Search for the cell housing the specified text and yield its [x, y] center coordinate. 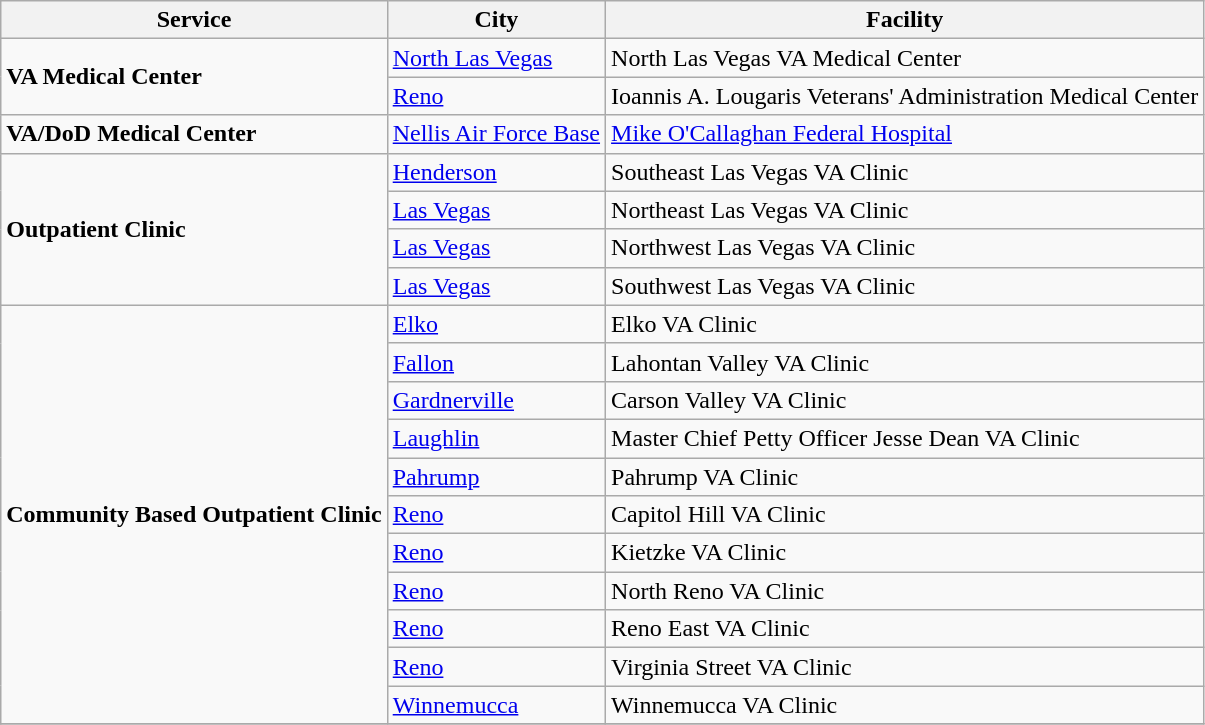
Winnemucca VA Clinic [905, 705]
Gardnerville [496, 400]
Southwest Las Vegas VA Clinic [905, 286]
Lahontan Valley VA Clinic [905, 362]
City [496, 20]
Elko [496, 324]
Virginia Street VA Clinic [905, 667]
Reno East VA Clinic [905, 629]
Pahrump [496, 477]
Northwest Las Vegas VA Clinic [905, 248]
Fallon [496, 362]
Winnemucca [496, 705]
Elko VA Clinic [905, 324]
North Las Vegas VA Medical Center [905, 58]
Henderson [496, 172]
Nellis Air Force Base [496, 134]
Community Based Outpatient Clinic [194, 514]
Carson Valley VA Clinic [905, 400]
Mike O'Callaghan Federal Hospital [905, 134]
VA/DoD Medical Center [194, 134]
Laughlin [496, 438]
Pahrump VA Clinic [905, 477]
Northeast Las Vegas VA Clinic [905, 210]
Capitol Hill VA Clinic [905, 515]
Facility [905, 20]
Kietzke VA Clinic [905, 553]
Southeast Las Vegas VA Clinic [905, 172]
Ioannis A. Lougaris Veterans' Administration Medical Center [905, 96]
Service [194, 20]
Outpatient Clinic [194, 229]
Master Chief Petty Officer Jesse Dean VA Clinic [905, 438]
North Reno VA Clinic [905, 591]
North Las Vegas [496, 58]
VA Medical Center [194, 77]
